Locate the cell with the specified text and output its [X, Y] center coordinate. 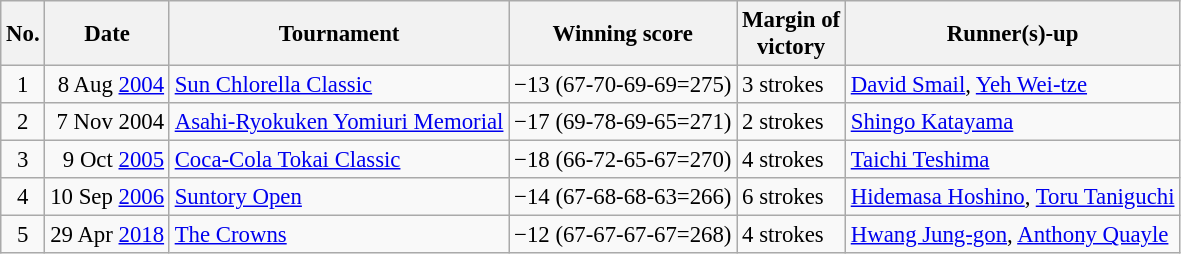
2 [23, 122]
5 [23, 235]
3 strokes [792, 85]
Tournament [338, 34]
Shingo Katayama [1012, 122]
No. [23, 34]
Taichi Teshima [1012, 160]
Hidemasa Hoshino, Toru Taniguchi [1012, 197]
−18 (66-72-65-67=270) [623, 160]
−12 (67-67-67-67=268) [623, 235]
Asahi-Ryokuken Yomiuri Memorial [338, 122]
−17 (69-78-69-65=271) [623, 122]
8 Aug 2004 [107, 85]
David Smail, Yeh Wei-tze [1012, 85]
Margin ofvictory [792, 34]
Winning score [623, 34]
Date [107, 34]
Hwang Jung-gon, Anthony Quayle [1012, 235]
2 strokes [792, 122]
Runner(s)-up [1012, 34]
3 [23, 160]
10 Sep 2006 [107, 197]
7 Nov 2004 [107, 122]
29 Apr 2018 [107, 235]
−13 (67-70-69-69=275) [623, 85]
Suntory Open [338, 197]
4 [23, 197]
The Crowns [338, 235]
−14 (67-68-68-63=266) [623, 197]
9 Oct 2005 [107, 160]
Coca-Cola Tokai Classic [338, 160]
1 [23, 85]
6 strokes [792, 197]
Sun Chlorella Classic [338, 85]
